Search for the cell housing the specified text and yield its (x, y) center coordinate. 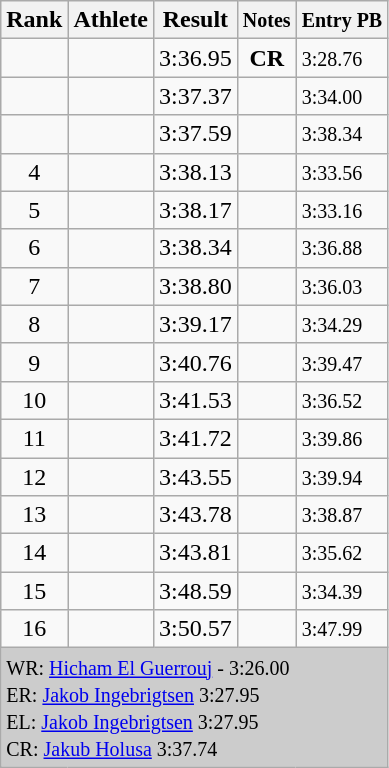
3:48.59 (196, 591)
CR (266, 58)
3:43.81 (196, 553)
3:38.87 (342, 515)
4 (34, 172)
Entry PB (342, 20)
12 (34, 477)
3:33.56 (342, 172)
3:39.47 (342, 362)
Notes (266, 20)
3:33.16 (342, 210)
3:39.86 (342, 438)
WR: Hicham El Guerrouj - 3:26.00ER: Jakob Ingebrigtsen 3:27.95EL: Jakob Ingebrigtsen 3:27.95CR: Jakub Holusa 3:37.74 (194, 708)
Rank (34, 20)
3:39.94 (342, 477)
3:37.37 (196, 96)
3:36.03 (342, 286)
3:36.95 (196, 58)
5 (34, 210)
3:39.17 (196, 324)
Athlete (111, 20)
3:34.39 (342, 591)
6 (34, 248)
13 (34, 515)
3:36.52 (342, 400)
3:34.00 (342, 96)
3:38.80 (196, 286)
3:35.62 (342, 553)
10 (34, 400)
3:41.72 (196, 438)
15 (34, 591)
3:43.55 (196, 477)
3:38.17 (196, 210)
3:36.88 (342, 248)
3:41.53 (196, 400)
7 (34, 286)
3:38.13 (196, 172)
16 (34, 629)
9 (34, 362)
3:43.78 (196, 515)
11 (34, 438)
14 (34, 553)
3:28.76 (342, 58)
8 (34, 324)
3:47.99 (342, 629)
3:37.59 (196, 134)
Result (196, 20)
3:34.29 (342, 324)
3:50.57 (196, 629)
3:40.76 (196, 362)
